Provide the [X, Y] coordinate of the cell's center where the given text is located.  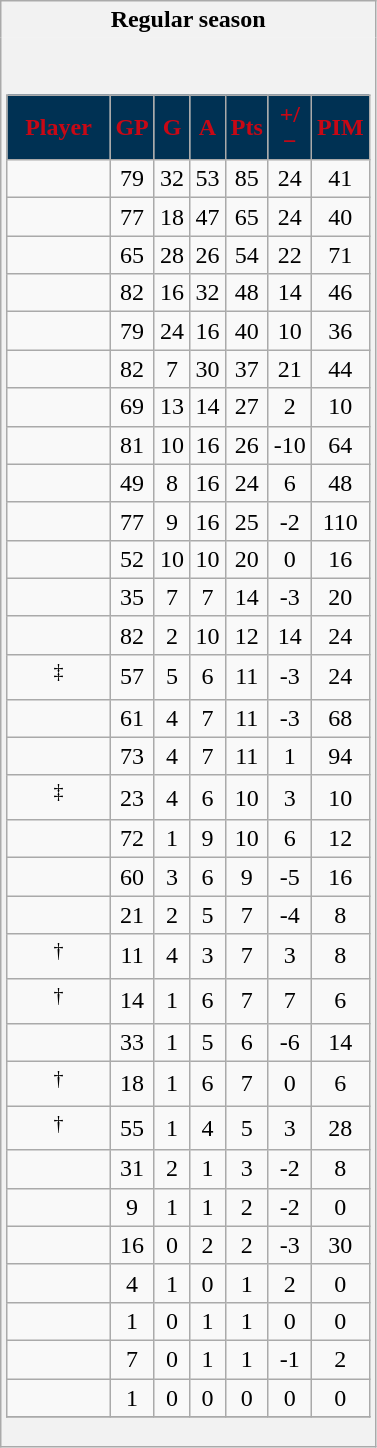
72 [132, 839]
-5 [290, 877]
54 [246, 255]
23 [132, 798]
85 [246, 179]
49 [132, 483]
68 [340, 718]
27 [246, 407]
37 [246, 369]
57 [132, 676]
+/− [290, 128]
71 [340, 255]
36 [340, 331]
55 [132, 1128]
31 [132, 1169]
47 [208, 217]
35 [132, 597]
-6 [290, 1042]
25 [246, 521]
G [172, 128]
GP [132, 128]
PIM [340, 128]
Pts [246, 128]
44 [340, 369]
-10 [290, 445]
69 [132, 407]
73 [132, 756]
-4 [290, 915]
13 [172, 407]
110 [340, 521]
61 [132, 718]
Player [58, 128]
Regular season [188, 20]
-1 [290, 1359]
A [208, 128]
52 [132, 559]
81 [132, 445]
41 [340, 179]
64 [340, 445]
94 [340, 756]
22 [290, 255]
46 [340, 293]
33 [132, 1042]
60 [132, 877]
53 [208, 179]
